Identify which cell holds the provided text, then report its [x, y] central coordinate. 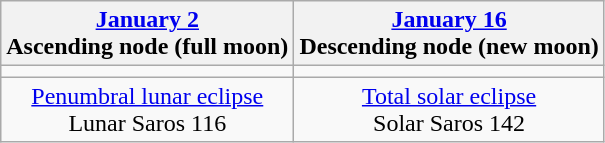
Penumbral lunar eclipseLunar Saros 116 [148, 110]
Total solar eclipseSolar Saros 142 [449, 110]
January 2Ascending node (full moon) [148, 34]
January 16Descending node (new moon) [449, 34]
